Locate the cell with the specified text and output its (X, Y) center coordinate. 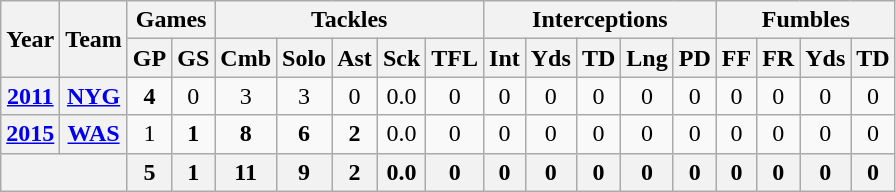
8 (246, 134)
11 (246, 172)
4 (149, 96)
TFL (455, 58)
FR (778, 58)
Games (170, 20)
6 (304, 134)
2015 (30, 134)
GP (149, 58)
Fumbles (806, 20)
WAS (94, 134)
9 (304, 172)
Ast (355, 58)
PD (694, 58)
Sck (401, 58)
Cmb (246, 58)
Solo (304, 58)
Team (94, 39)
Year (30, 39)
5 (149, 172)
Interceptions (600, 20)
GS (194, 58)
FF (736, 58)
NYG (94, 96)
2011 (30, 96)
Tackles (350, 20)
Int (505, 58)
Lng (647, 58)
